Identify which cell holds the provided text, then report its (x, y) central coordinate. 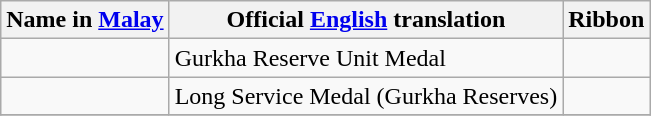
Long Service Medal (Gurkha Reserves) (366, 96)
Gurkha Reserve Unit Medal (366, 58)
Official English translation (366, 20)
Name in Malay (85, 20)
Ribbon (606, 20)
